Return (X, Y) of the center of cell containing provided text 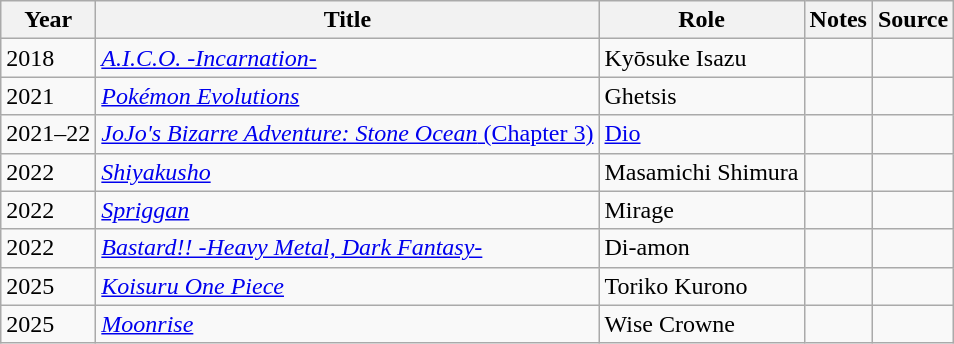
Title (348, 20)
2021 (48, 96)
Source (912, 20)
Role (702, 20)
Di-amon (702, 248)
2018 (48, 58)
Wise Crowne (702, 324)
A.I.C.O. -Incarnation- (348, 58)
2021–22 (48, 134)
Toriko Kurono (702, 286)
Year (48, 20)
JoJo's Bizarre Adventure: Stone Ocean (Chapter 3) (348, 134)
Bastard!! -Heavy Metal, Dark Fantasy- (348, 248)
Masamichi Shimura (702, 172)
Koisuru One Piece (348, 286)
Moonrise (348, 324)
Kyōsuke Isazu (702, 58)
Spriggan (348, 210)
Notes (838, 20)
Pokémon Evolutions (348, 96)
Shiyakusho (348, 172)
Mirage (702, 210)
Dio (702, 134)
Ghetsis (702, 96)
